Provide the [X, Y] coordinate of the cell's center where the given text is located.  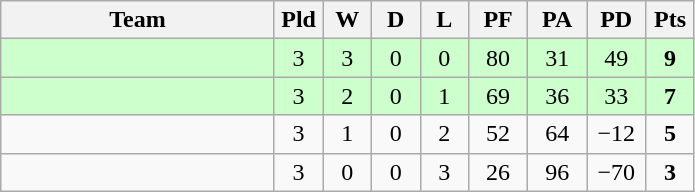
L [444, 20]
9 [670, 58]
PA [558, 20]
7 [670, 96]
26 [498, 172]
36 [558, 96]
5 [670, 134]
80 [498, 58]
64 [558, 134]
W [348, 20]
PD [616, 20]
Team [138, 20]
96 [558, 172]
49 [616, 58]
−70 [616, 172]
52 [498, 134]
PF [498, 20]
31 [558, 58]
Pts [670, 20]
−12 [616, 134]
D [396, 20]
69 [498, 96]
33 [616, 96]
Pld [298, 20]
